Scan for the cell matching the given text and deliver its [x, y] coordinate at center. 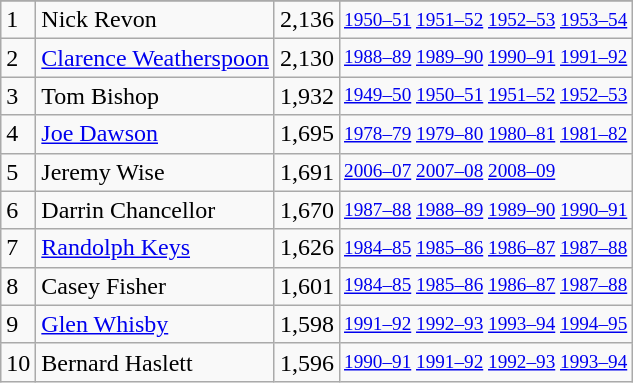
2,136 [306, 20]
1,596 [306, 362]
Clarence Weatherspoon [156, 58]
1950–51 1951–52 1952–53 1953–54 [485, 20]
5 [18, 172]
1987–88 1988–89 1989–90 1990–91 [485, 210]
1,932 [306, 96]
1,691 [306, 172]
1949–50 1950–51 1951–52 1952–53 [485, 96]
10 [18, 362]
Tom Bishop [156, 96]
1,670 [306, 210]
1990–91 1991–92 1992–93 1993–94 [485, 362]
Glen Whisby [156, 324]
Darrin Chancellor [156, 210]
2 [18, 58]
2006–07 2007–08 2008–09 [485, 172]
1,601 [306, 286]
Nick Revon [156, 20]
1,695 [306, 134]
6 [18, 210]
1978–79 1979–80 1980–81 1981–82 [485, 134]
3 [18, 96]
Casey Fisher [156, 286]
9 [18, 324]
1991–92 1992–93 1993–94 1994–95 [485, 324]
1,598 [306, 324]
8 [18, 286]
1 [18, 20]
1,626 [306, 248]
Jeremy Wise [156, 172]
1988–89 1989–90 1990–91 1991–92 [485, 58]
Randolph Keys [156, 248]
Bernard Haslett [156, 362]
4 [18, 134]
Joe Dawson [156, 134]
2,130 [306, 58]
7 [18, 248]
